Locate the cell with the specified text and output its (X, Y) center coordinate. 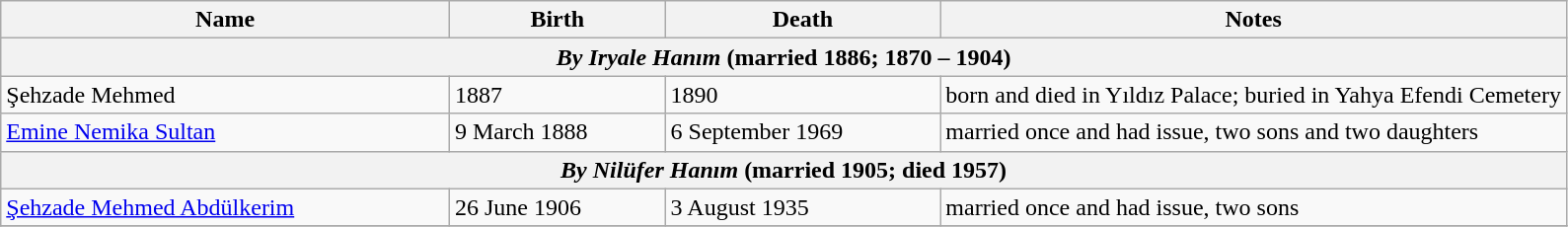
26 June 1906 (557, 207)
Notes (1253, 20)
married once and had issue, two sons (1253, 207)
born and died in Yıldız Palace; buried in Yahya Efendi Cemetery (1253, 95)
Emine Nemika Sultan (225, 132)
Name (225, 20)
By Nilüfer Hanım (married 1905; died 1957) (784, 170)
1887 (557, 95)
6 September 1969 (803, 132)
Şehzade Mehmed (225, 95)
By Iryale Hanım (married 1886; 1870 – 1904) (784, 57)
3 August 1935 (803, 207)
9 March 1888 (557, 132)
Birth (557, 20)
1890 (803, 95)
married once and had issue, two sons and two daughters (1253, 132)
Death (803, 20)
Şehzade Mehmed Abdülkerim (225, 207)
